Find where the given text appears and provide that cell's center as (x, y) coordinate. 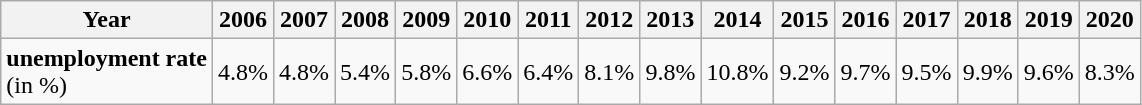
2020 (1110, 20)
9.7% (866, 72)
9.6% (1048, 72)
2018 (988, 20)
2014 (738, 20)
unemployment rate(in %) (107, 72)
9.8% (670, 72)
2009 (426, 20)
10.8% (738, 72)
2017 (926, 20)
Year (107, 20)
9.9% (988, 72)
2011 (548, 20)
2012 (610, 20)
2008 (366, 20)
2019 (1048, 20)
5.8% (426, 72)
2015 (804, 20)
2013 (670, 20)
9.5% (926, 72)
6.6% (488, 72)
2016 (866, 20)
2010 (488, 20)
6.4% (548, 72)
9.2% (804, 72)
2006 (242, 20)
8.1% (610, 72)
5.4% (366, 72)
2007 (304, 20)
8.3% (1110, 72)
